For the text-containing cell, return its midpoint in (x, y) coordinate format. 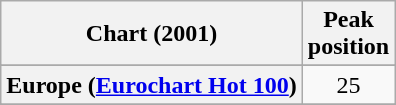
Chart (2001) (152, 34)
Peakposition (348, 34)
Europe (Eurochart Hot 100) (152, 85)
25 (348, 85)
